Scan for the cell matching the given text and deliver its (x, y) coordinate at center. 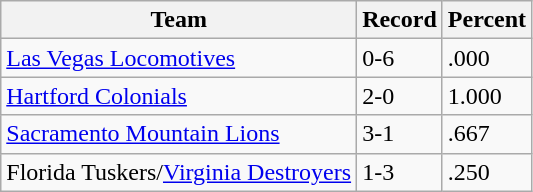
Percent (486, 20)
.250 (486, 172)
1.000 (486, 96)
0-6 (400, 58)
Record (400, 20)
1-3 (400, 172)
.667 (486, 134)
Team (179, 20)
Sacramento Mountain Lions (179, 134)
2-0 (400, 96)
3-1 (400, 134)
Florida Tuskers/Virginia Destroyers (179, 172)
Las Vegas Locomotives (179, 58)
Hartford Colonials (179, 96)
.000 (486, 58)
